From the cell containing the given text, extract its center point as (X, Y) coordinate. 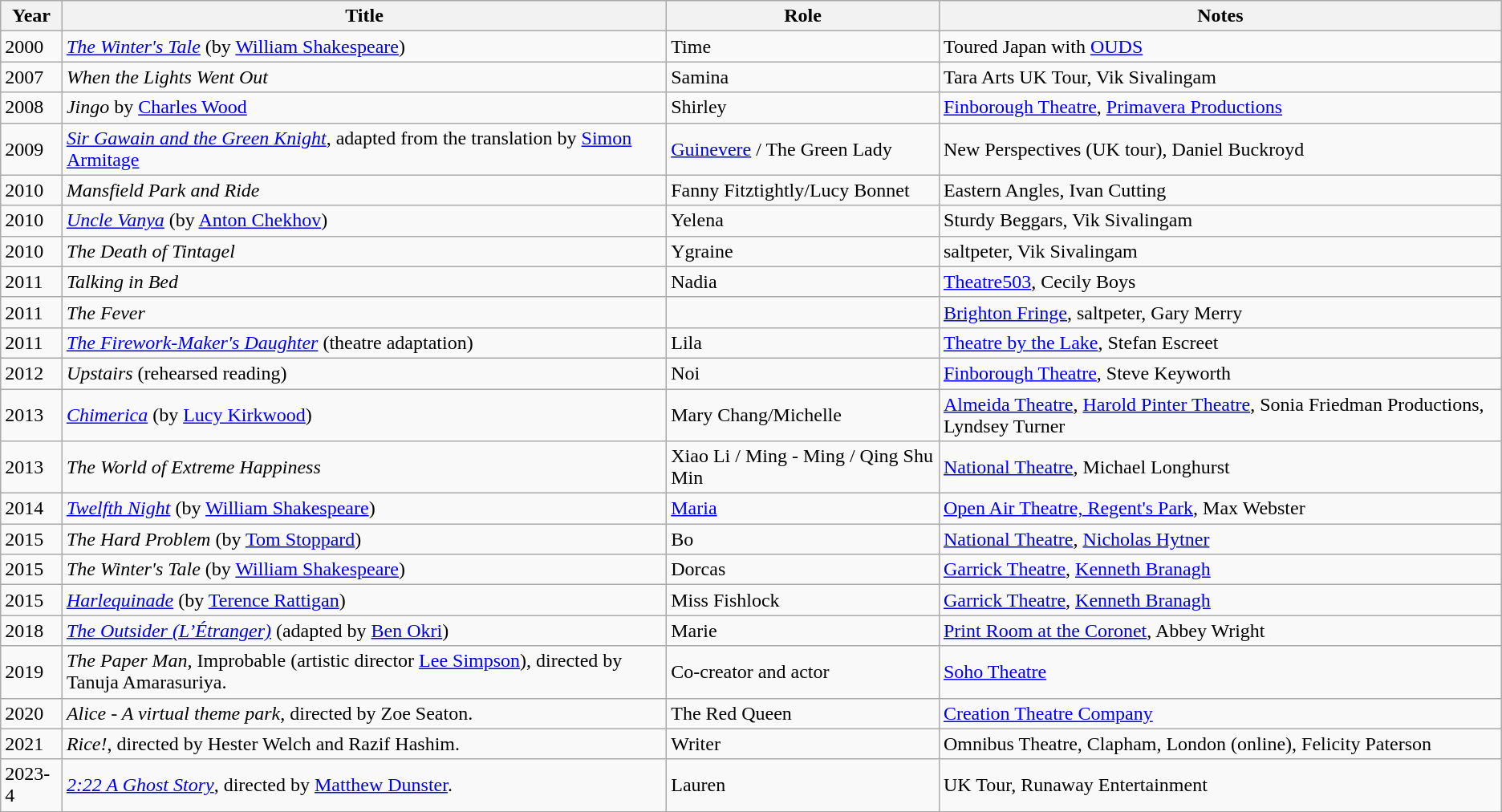
National Theatre, Michael Longhurst (1220, 467)
Miss Fishlock (803, 600)
The Outsider (L’Étranger) (adapted by Ben Okri) (364, 631)
Noi (803, 373)
Upstairs (rehearsed reading) (364, 373)
Print Room at the Coronet, Abbey Wright (1220, 631)
Ygraine (803, 251)
Yelena (803, 221)
Toured Japan with OUDS (1220, 47)
The Death of Tintagel (364, 251)
The Hard Problem (by Tom Stoppard) (364, 539)
Writer (803, 744)
Alice - A virtual theme park, directed by Zoe Seaton. (364, 713)
New Perspectives (UK tour), Daniel Buckroyd (1220, 149)
Brighton Fringe, saltpeter, Gary Merry (1220, 312)
Lila (803, 343)
Mary Chang/Michelle (803, 414)
Uncle Vanya (by Anton Chekhov) (364, 221)
Marie (803, 631)
The World of Extreme Happiness (364, 467)
Rice!, directed by Hester Welch and Razif Hashim. (364, 744)
Twelfth Night (by William Shakespeare) (364, 509)
Talking in Bed (364, 282)
Finborough Theatre, Primavera Productions (1220, 108)
Open Air Theatre, Regent's Park, Max Webster (1220, 509)
2009 (32, 149)
Bo (803, 539)
2000 (32, 47)
Co-creator and actor (803, 672)
Theatre by the Lake, Stefan Escreet (1220, 343)
Sir Gawain and the Green Knight, adapted from the translation by Simon Armitage (364, 149)
Soho Theatre (1220, 672)
2019 (32, 672)
When the Lights Went Out (364, 77)
saltpeter, Vik Sivalingam (1220, 251)
Samina (803, 77)
Jingo by Charles Wood (364, 108)
Lauren (803, 785)
Guinevere / The Green Lady (803, 149)
National Theatre, Nicholas Hytner (1220, 539)
2:22 A Ghost Story, directed by Matthew Dunster. (364, 785)
Harlequinade (by Terence Rattigan) (364, 600)
The Fever (364, 312)
The Paper Man, Improbable (artistic director Lee Simpson), directed by Tanuja Amarasuriya. (364, 672)
Notes (1220, 16)
Theatre503, Cecily Boys (1220, 282)
2014 (32, 509)
2023-4 (32, 785)
Maria (803, 509)
Nadia (803, 282)
UK Tour, Runaway Entertainment (1220, 785)
Time (803, 47)
2007 (32, 77)
Shirley (803, 108)
Role (803, 16)
Tara Arts UK Tour, Vik Sivalingam (1220, 77)
Creation Theatre Company (1220, 713)
Fanny Fitztightly/Lucy Bonnet (803, 190)
2021 (32, 744)
Title (364, 16)
The Firework-Maker's Daughter (theatre adaptation) (364, 343)
2020 (32, 713)
Eastern Angles, Ivan Cutting (1220, 190)
2018 (32, 631)
Xiao Li / Ming - Ming / Qing Shu Min (803, 467)
Omnibus Theatre, Clapham, London (online), Felicity Paterson (1220, 744)
2012 (32, 373)
Year (32, 16)
The Red Queen (803, 713)
Mansfield Park and Ride (364, 190)
Chimerica (by Lucy Kirkwood) (364, 414)
Sturdy Beggars, Vik Sivalingam (1220, 221)
Dorcas (803, 570)
Finborough Theatre, Steve Keyworth (1220, 373)
Almeida Theatre, Harold Pinter Theatre, Sonia Friedman Productions, Lyndsey Turner (1220, 414)
2008 (32, 108)
